Return the [X, Y] coordinate for the center point of the cell that contains the specified text.  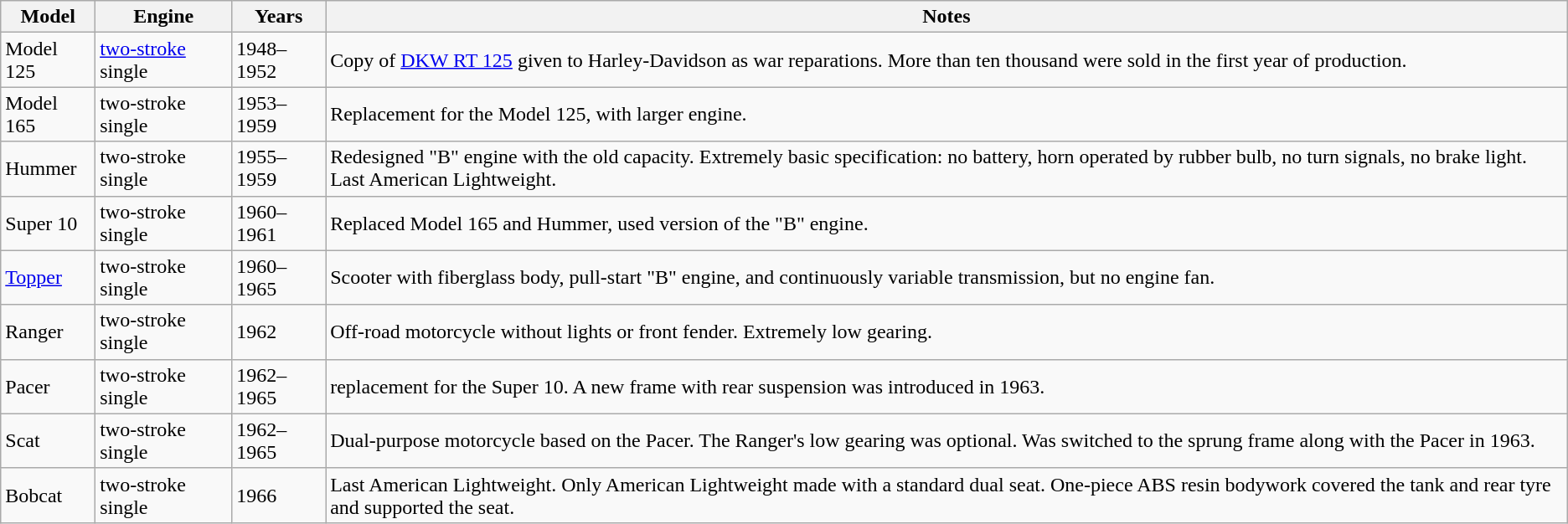
Dual-purpose motorcycle based on the Pacer. The Ranger's low gearing was optional. Was switched to the sprung frame along with the Pacer in 1963. [946, 440]
Model [49, 17]
Model 165 [49, 114]
Scooter with fiberglass body, pull-start "B" engine, and continuously variable transmission, but no engine fan. [946, 278]
Super 10 [49, 223]
Years [279, 17]
1962 [279, 331]
Notes [946, 17]
1948–1952 [279, 60]
1960–1961 [279, 223]
Replaced Model 165 and Hummer, used version of the "B" engine. [946, 223]
1960–1965 [279, 278]
Ranger [49, 331]
Off-road motorcycle without lights or front fender. Extremely low gearing. [946, 331]
Topper [49, 278]
1953–1959 [279, 114]
Replacement for the Model 125, with larger engine. [946, 114]
Scat [49, 440]
1966 [279, 496]
Bobcat [49, 496]
Hummer [49, 169]
replacement for the Super 10. A new frame with rear suspension was introduced in 1963. [946, 387]
Pacer [49, 387]
Engine [164, 17]
Model 125 [49, 60]
1955–1959 [279, 169]
Copy of DKW RT 125 given to Harley-Davidson as war reparations. More than ten thousand were sold in the first year of production. [946, 60]
